Pinpoint the cell where the given text exists, returning its (X, Y) midpoint coordinate. 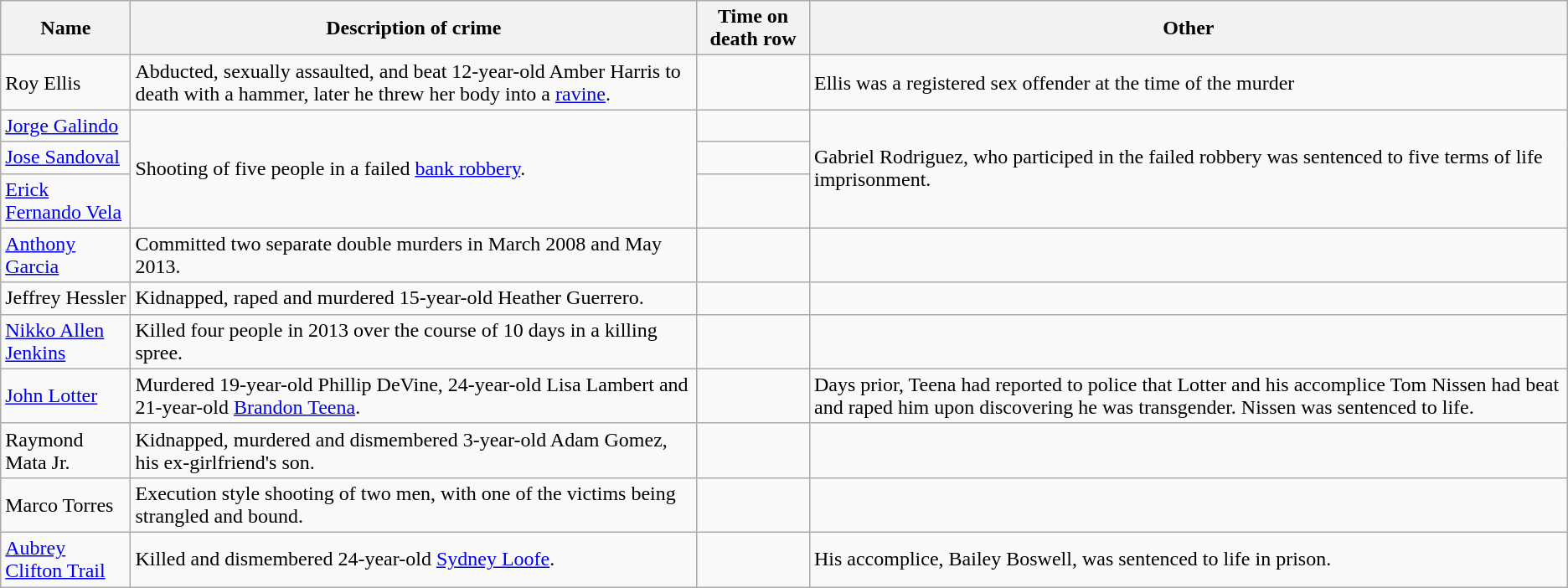
Time on death row (754, 28)
Killed and dismembered 24-year-old Sydney Loofe. (414, 560)
Murdered 19-year-old Phillip DeVine, 24-year-old Lisa Lambert and 21-year-old Brandon Teena. (414, 395)
Jeffrey Hessler (65, 298)
Jorge Galindo (65, 126)
Kidnapped, raped and murdered 15-year-old Heather Guerrero. (414, 298)
Shooting of five people in a failed bank robbery. (414, 169)
Name (65, 28)
Nikko Allen Jenkins (65, 342)
Execution style shooting of two men, with one of the victims being strangled and bound. (414, 504)
Abducted, sexually assaulted, and beat 12-year-old Amber Harris to death with a hammer, later he threw her body into a ravine. (414, 82)
Raymond Mata Jr. (65, 451)
Roy Ellis (65, 82)
Anthony Garcia (65, 255)
Description of crime (414, 28)
Gabriel Rodriguez, who participed in the failed robbery was sentenced to five terms of life imprisonment. (1188, 169)
Aubrey Clifton Trail (65, 560)
Marco Torres (65, 504)
Committed two separate double murders in March 2008 and May 2013. (414, 255)
Erick Fernando Vela (65, 201)
Killed four people in 2013 over the course of 10 days in a killing spree. (414, 342)
John Lotter (65, 395)
Other (1188, 28)
Kidnapped, murdered and dismembered 3-year-old Adam Gomez, his ex-girlfriend's son. (414, 451)
Jose Sandoval (65, 157)
His accomplice, Bailey Boswell, was sentenced to life in prison. (1188, 560)
Ellis was a registered sex offender at the time of the murder (1188, 82)
